Detect which cell encompasses the target text, then output its (X, Y) center coordinate. 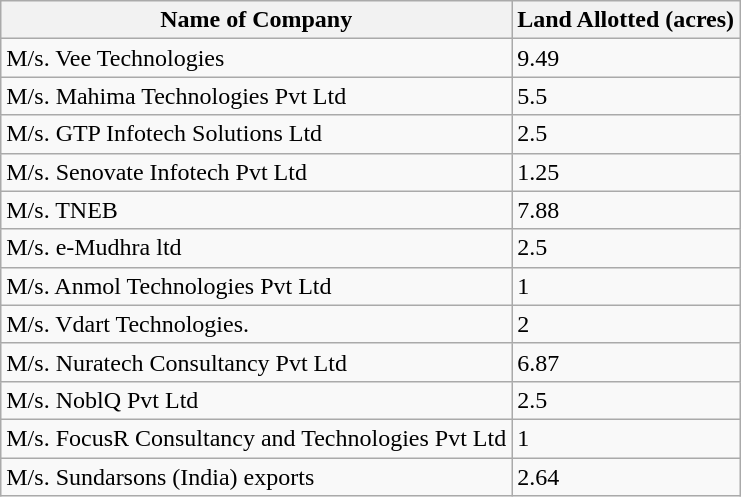
M/s. Nuratech Consultancy Pvt Ltd (256, 362)
M/s. Anmol Technologies Pvt Ltd (256, 286)
2.64 (626, 477)
M/s. GTP Infotech Solutions Ltd (256, 134)
M/s. TNEB (256, 210)
1.25 (626, 172)
5.5 (626, 96)
Land Allotted (acres) (626, 20)
M/s. Mahima Technologies Pvt Ltd (256, 96)
6.87 (626, 362)
2 (626, 324)
9.49 (626, 58)
M/s. NoblQ Pvt Ltd (256, 400)
M/s. FocusR Consultancy and Technologies Pvt Ltd (256, 438)
M/s. Vee Technologies (256, 58)
M/s. Senovate Infotech Pvt Ltd (256, 172)
M/s. e-Mudhra ltd (256, 248)
Name of Company (256, 20)
7.88 (626, 210)
M/s. Sundarsons (India) exports (256, 477)
M/s. Vdart Technologies. (256, 324)
